From the cell containing the given text, extract its center point as (x, y) coordinate. 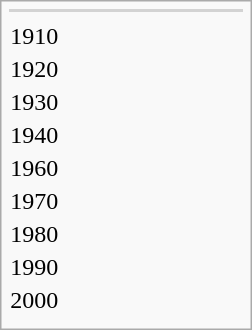
1980 (48, 234)
1990 (48, 267)
1940 (48, 135)
1930 (48, 102)
2000 (48, 300)
1970 (48, 201)
1960 (48, 168)
1910 (48, 36)
1920 (48, 69)
